Pinpoint the cell where the given text exists, returning its [x, y] midpoint coordinate. 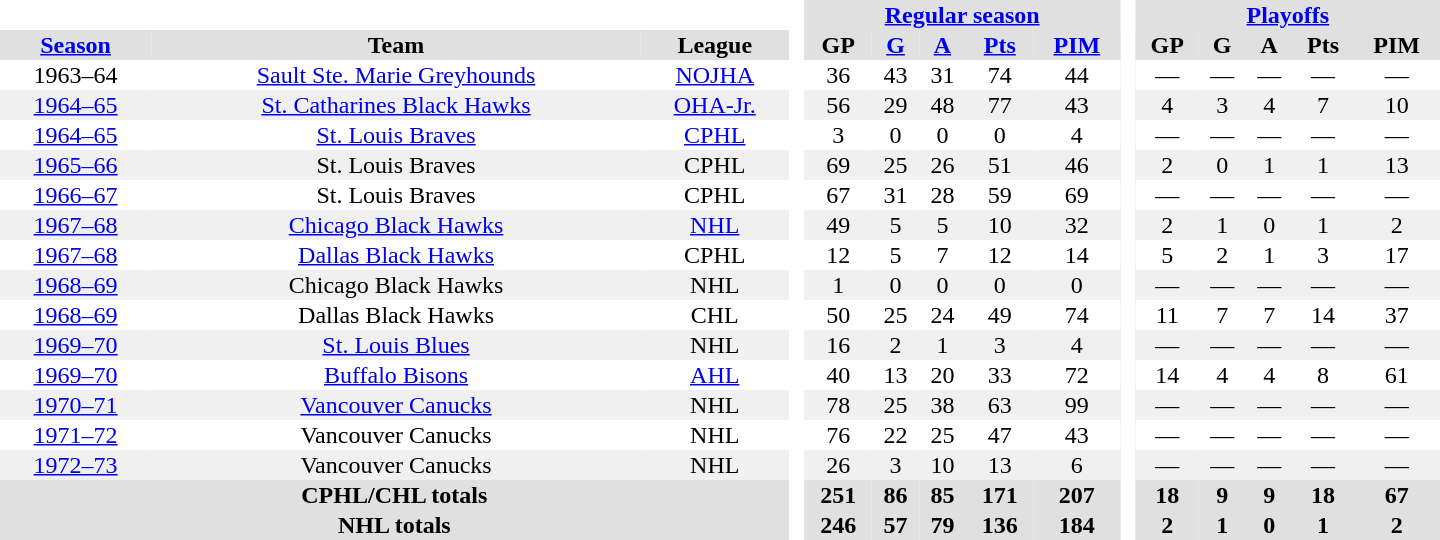
85 [942, 495]
NOJHA [715, 75]
72 [1077, 375]
59 [1000, 195]
36 [838, 75]
77 [1000, 105]
38 [942, 405]
11 [1168, 315]
Regular season [962, 15]
51 [1000, 165]
47 [1000, 435]
1963–64 [76, 75]
40 [838, 375]
22 [896, 435]
Playoffs [1288, 15]
48 [942, 105]
184 [1077, 525]
16 [838, 345]
171 [1000, 495]
79 [942, 525]
6 [1077, 465]
99 [1077, 405]
St. Louis Blues [396, 345]
CPHL/CHL totals [394, 495]
136 [1000, 525]
CHL [715, 315]
61 [1396, 375]
246 [838, 525]
1971–72 [76, 435]
24 [942, 315]
29 [896, 105]
46 [1077, 165]
17 [1396, 255]
8 [1324, 375]
37 [1396, 315]
League [715, 45]
76 [838, 435]
AHL [715, 375]
28 [942, 195]
1966–67 [76, 195]
Buffalo Bisons [396, 375]
Season [76, 45]
OHA-Jr. [715, 105]
1965–66 [76, 165]
NHL totals [394, 525]
251 [838, 495]
63 [1000, 405]
50 [838, 315]
1972–73 [76, 465]
Sault Ste. Marie Greyhounds [396, 75]
44 [1077, 75]
207 [1077, 495]
57 [896, 525]
1970–71 [76, 405]
32 [1077, 225]
86 [896, 495]
Team [396, 45]
St. Catharines Black Hawks [396, 105]
33 [1000, 375]
20 [942, 375]
78 [838, 405]
56 [838, 105]
